For the text-containing cell, return its midpoint in (x, y) coordinate format. 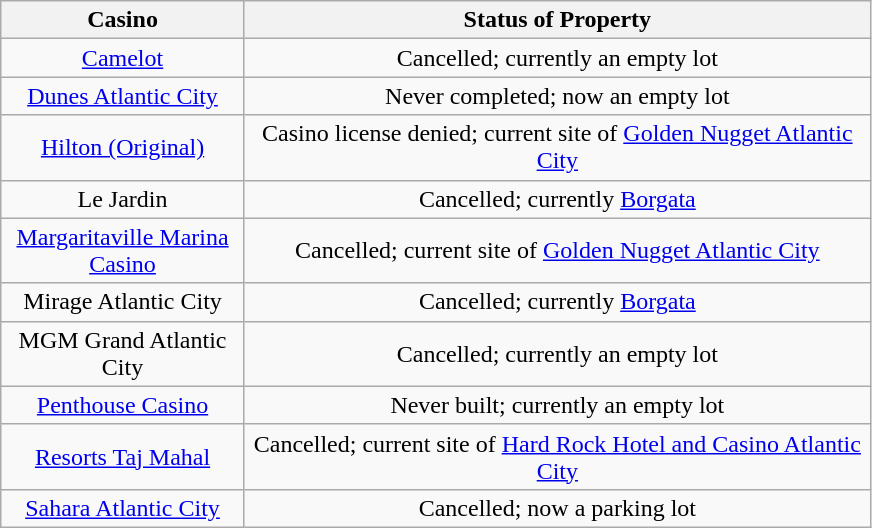
Camelot (123, 58)
Penthouse Casino (123, 405)
Resorts Taj Mahal (123, 456)
Cancelled; current site of Golden Nugget Atlantic City (557, 250)
Le Jardin (123, 199)
Mirage Atlantic City (123, 302)
Status of Property (557, 20)
Cancelled; current site of Hard Rock Hotel and Casino Atlantic City (557, 456)
Cancelled; now a parking lot (557, 508)
MGM Grand Atlantic City (123, 354)
Casino license denied; current site of Golden Nugget Atlantic City (557, 148)
Never built; currently an empty lot (557, 405)
Margaritaville Marina Casino (123, 250)
Casino (123, 20)
Never completed; now an empty lot (557, 96)
Sahara Atlantic City (123, 508)
Hilton (Original) (123, 148)
Dunes Atlantic City (123, 96)
